Locate the cell with the specified text and output its (X, Y) center coordinate. 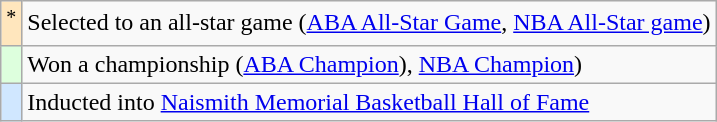
Selected to an all-star game (ABA All-Star Game, NBA All-Star game) (369, 24)
* (12, 24)
Inducted into Naismith Memorial Basketball Hall of Fame (369, 102)
Won a championship (ABA Champion), NBA Champion) (369, 64)
